Return (x, y) of the center of cell containing provided text 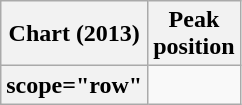
scope="row" (74, 85)
Chart (2013) (74, 34)
Peakposition (194, 34)
